Extract the [x, y] coordinate from the center of the cell holding the provided text.  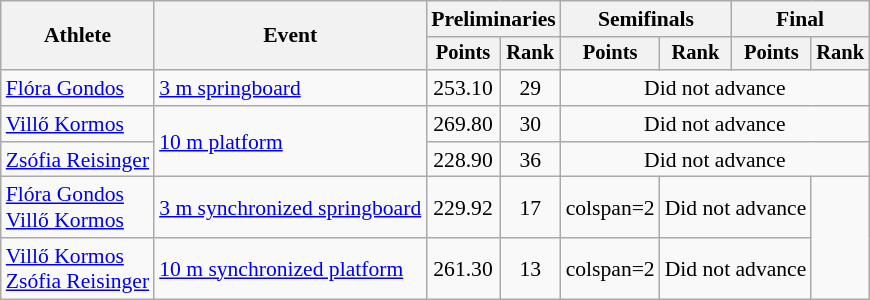
Athlete [78, 36]
10 m platform [290, 142]
13 [530, 268]
17 [530, 208]
29 [530, 88]
10 m synchronized platform [290, 268]
269.80 [463, 124]
Zsófia Reisinger [78, 160]
228.90 [463, 160]
3 m synchronized springboard [290, 208]
36 [530, 160]
3 m springboard [290, 88]
Final [800, 19]
229.92 [463, 208]
253.10 [463, 88]
261.30 [463, 268]
Event [290, 36]
Flóra Gondos [78, 88]
Villő KormosZsófia Reisinger [78, 268]
30 [530, 124]
Flóra GondosVillő Kormos [78, 208]
Preliminaries [493, 19]
Villő Kormos [78, 124]
Semifinals [646, 19]
